Identify which cell holds the provided text, then report its (X, Y) central coordinate. 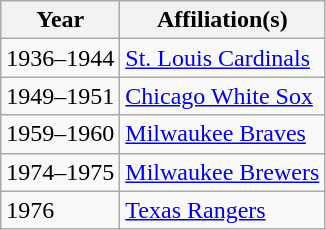
Chicago White Sox (222, 96)
1936–1944 (60, 58)
1976 (60, 210)
1949–1951 (60, 96)
1959–1960 (60, 134)
Texas Rangers (222, 210)
Affiliation(s) (222, 20)
Milwaukee Brewers (222, 172)
St. Louis Cardinals (222, 58)
Year (60, 20)
Milwaukee Braves (222, 134)
1974–1975 (60, 172)
